Scan for the cell matching the given text and deliver its [X, Y] coordinate at center. 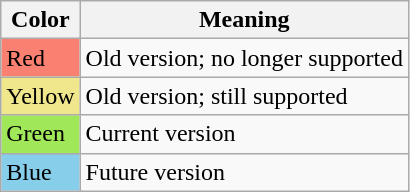
Red [40, 58]
Yellow [40, 96]
Current version [244, 134]
Old version; no longer supported [244, 58]
Color [40, 20]
Blue [40, 172]
Green [40, 134]
Future version [244, 172]
Old version; still supported [244, 96]
Meaning [244, 20]
